Return the (X, Y) coordinate for the center point of the cell that contains the specified text.  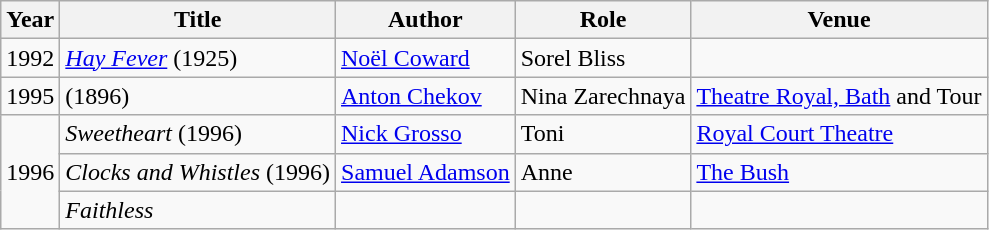
1995 (30, 96)
(1896) (198, 96)
Sorel Bliss (603, 58)
Noël Coward (426, 58)
1996 (30, 172)
Toni (603, 134)
Hay Fever (1925) (198, 58)
Sweetheart (1996) (198, 134)
Anne (603, 172)
Venue (839, 20)
Nina Zarechnaya (603, 96)
Author (426, 20)
Faithless (198, 210)
Royal Court Theatre (839, 134)
Title (198, 20)
Clocks and Whistles (1996) (198, 172)
1992 (30, 58)
The Bush (839, 172)
Samuel Adamson (426, 172)
Year (30, 20)
Theatre Royal, Bath and Tour (839, 96)
Nick Grosso (426, 134)
Role (603, 20)
Anton Chekov (426, 96)
